Scan for the cell matching the given text and deliver its [x, y] coordinate at center. 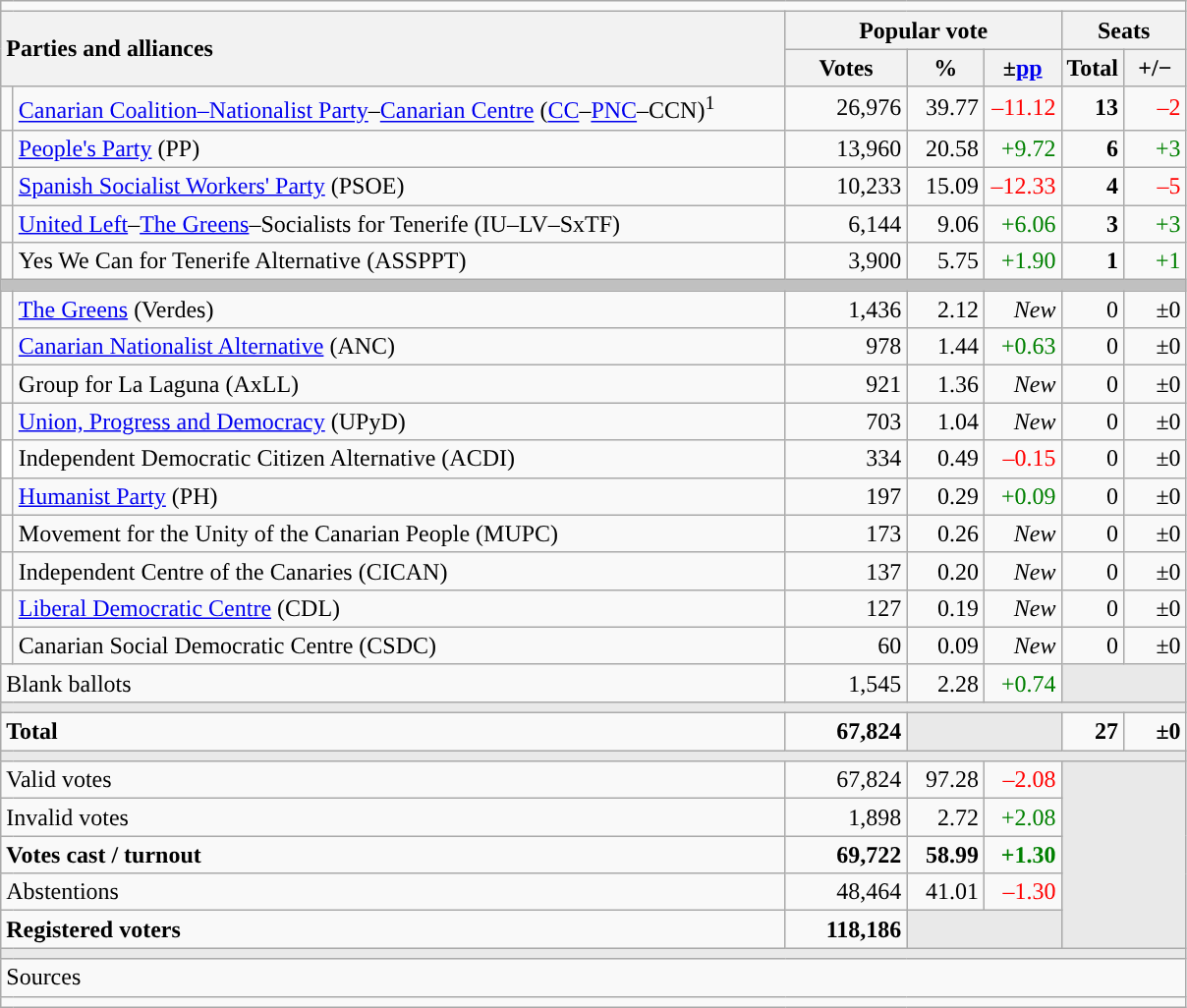
15.09 [945, 187]
Movement for the Unity of the Canarian People (MUPC) [399, 533]
13 [1093, 108]
Sources [593, 978]
0.49 [945, 459]
Valid votes [393, 780]
2.28 [945, 683]
0.26 [945, 533]
Humanist Party (PH) [399, 496]
0.20 [945, 571]
+/− [1156, 68]
Union, Progress and Democracy (UPyD) [399, 421]
334 [846, 459]
Yes We Can for Tenerife Alternative (ASSPPT) [399, 261]
Canarian Social Democratic Centre (CSDC) [399, 645]
10,233 [846, 187]
Liberal Democratic Centre (CDL) [399, 608]
118,186 [846, 929]
Spanish Socialist Workers' Party (PSOE) [399, 187]
% [945, 68]
921 [846, 384]
27 [1093, 732]
+0.74 [1022, 683]
±pp [1022, 68]
Group for La Laguna (AxLL) [399, 384]
0.19 [945, 608]
People's Party (PP) [399, 148]
978 [846, 347]
–11.12 [1022, 108]
Canarian Nationalist Alternative (ANC) [399, 347]
1,545 [846, 683]
2.72 [945, 817]
1,898 [846, 817]
4 [1093, 187]
1.36 [945, 384]
3 [1093, 224]
Blank ballots [393, 683]
Parties and alliances [393, 49]
United Left–The Greens–Socialists for Tenerife (IU–LV–SxTF) [399, 224]
39.77 [945, 108]
5.75 [945, 261]
703 [846, 421]
Independent Centre of the Canaries (CICAN) [399, 571]
0.29 [945, 496]
58.99 [945, 855]
Invalid votes [393, 817]
6,144 [846, 224]
1.04 [945, 421]
Votes cast / turnout [393, 855]
1,436 [846, 309]
+1.30 [1022, 855]
137 [846, 571]
–2.08 [1022, 780]
Abstentions [393, 892]
Independent Democratic Citizen Alternative (ACDI) [399, 459]
–1.30 [1022, 892]
Votes [846, 68]
60 [846, 645]
+2.08 [1022, 817]
–0.15 [1022, 459]
97.28 [945, 780]
13,960 [846, 148]
197 [846, 496]
+0.63 [1022, 347]
2.12 [945, 309]
1 [1093, 261]
–5 [1156, 187]
41.01 [945, 892]
+0.09 [1022, 496]
+9.72 [1022, 148]
Popular vote [924, 30]
48,464 [846, 892]
Seats [1124, 30]
Canarian Coalition–Nationalist Party–Canarian Centre (CC–PNC–CCN)1 [399, 108]
1.44 [945, 347]
127 [846, 608]
6 [1093, 148]
26,976 [846, 108]
9.06 [945, 224]
69,722 [846, 855]
+1 [1156, 261]
3,900 [846, 261]
–2 [1156, 108]
–12.33 [1022, 187]
0.09 [945, 645]
173 [846, 533]
+6.06 [1022, 224]
20.58 [945, 148]
Registered voters [393, 929]
The Greens (Verdes) [399, 309]
+1.90 [1022, 261]
